Find where the given text appears and provide that cell's center as [x, y] coordinate. 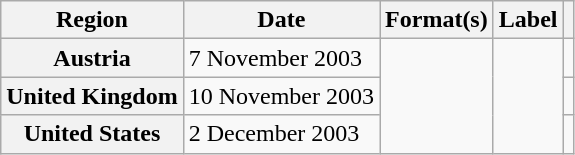
2 December 2003 [281, 134]
Region [92, 20]
Austria [92, 58]
Label [528, 20]
United Kingdom [92, 96]
United States [92, 134]
10 November 2003 [281, 96]
Date [281, 20]
7 November 2003 [281, 58]
Format(s) [437, 20]
